Detect which cell encompasses the target text, then output its [x, y] center coordinate. 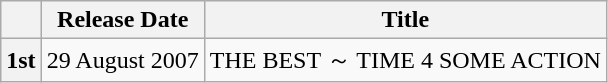
Title [405, 20]
29 August 2007 [122, 60]
THE BEST ～ TIME 4 SOME ACTION [405, 60]
Release Date [122, 20]
1st [21, 60]
